Provide the (x, y) coordinate of the cell's center where the given text is located.  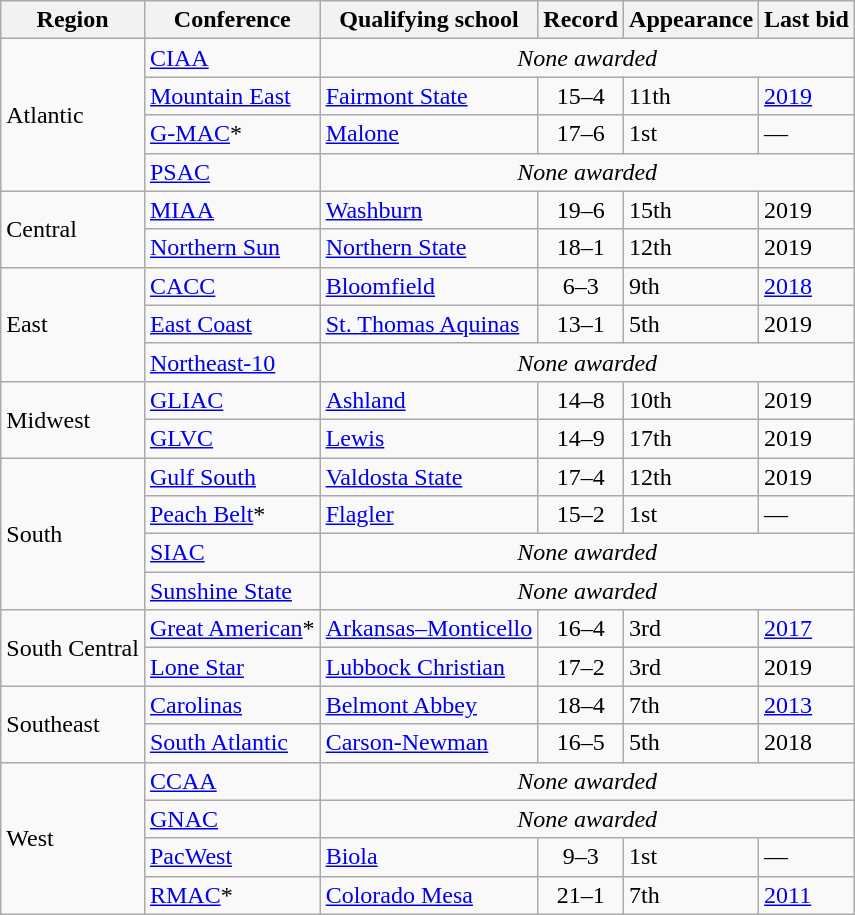
11th (692, 96)
East (73, 324)
CIAA (232, 58)
Record (581, 20)
Conference (232, 20)
15–2 (581, 515)
GNAC (232, 819)
G-MAC* (232, 134)
Lone Star (232, 667)
PacWest (232, 857)
Washburn (429, 210)
14–9 (581, 438)
CCAA (232, 781)
2013 (807, 705)
West (73, 838)
Fairmont State (429, 96)
17th (692, 438)
Lewis (429, 438)
East Coast (232, 324)
South Atlantic (232, 743)
10th (692, 400)
Northern State (429, 248)
Mountain East (232, 96)
Atlantic (73, 115)
Peach Belt* (232, 515)
18–4 (581, 705)
Southeast (73, 724)
21–1 (581, 895)
Belmont Abbey (429, 705)
GLVC (232, 438)
MIAA (232, 210)
Flagler (429, 515)
18–1 (581, 248)
Region (73, 20)
Arkansas–Monticello (429, 629)
Last bid (807, 20)
17–2 (581, 667)
Biola (429, 857)
17–4 (581, 477)
Bloomfield (429, 286)
SIAC (232, 553)
Gulf South (232, 477)
Carolinas (232, 705)
GLIAC (232, 400)
Northern Sun (232, 248)
19–6 (581, 210)
Colorado Mesa (429, 895)
Ashland (429, 400)
Lubbock Christian (429, 667)
RMAC* (232, 895)
Valdosta State (429, 477)
14–8 (581, 400)
17–6 (581, 134)
Northeast-10 (232, 362)
2011 (807, 895)
13–1 (581, 324)
South (73, 534)
16–5 (581, 743)
Midwest (73, 419)
Carson-Newman (429, 743)
9–3 (581, 857)
9th (692, 286)
CACC (232, 286)
6–3 (581, 286)
15–4 (581, 96)
Qualifying school (429, 20)
15th (692, 210)
Malone (429, 134)
16–4 (581, 629)
PSAC (232, 172)
Central (73, 229)
South Central (73, 648)
Sunshine State (232, 591)
Appearance (692, 20)
St. Thomas Aquinas (429, 324)
Great American* (232, 629)
2017 (807, 629)
